Locate the cell with the specified text and output its (X, Y) center coordinate. 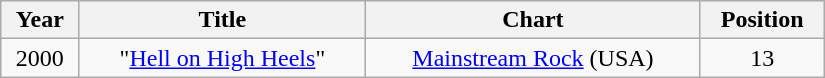
Position (762, 20)
"Hell on High Heels" (222, 58)
Title (222, 20)
Year (40, 20)
Chart (533, 20)
13 (762, 58)
Mainstream Rock (USA) (533, 58)
2000 (40, 58)
